Identify which cell holds the provided text, then report its (x, y) central coordinate. 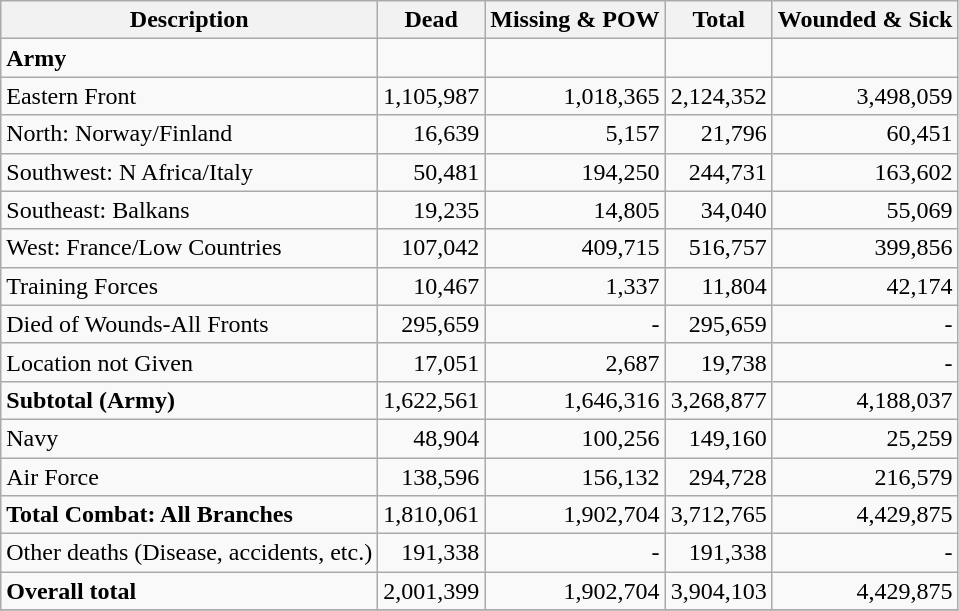
55,069 (865, 210)
Subtotal (Army) (190, 400)
138,596 (432, 477)
Training Forces (190, 286)
60,451 (865, 134)
Died of Wounds-All Fronts (190, 324)
1,646,316 (575, 400)
17,051 (432, 362)
Description (190, 20)
50,481 (432, 172)
Southeast: Balkans (190, 210)
399,856 (865, 248)
1,337 (575, 286)
4,188,037 (865, 400)
14,805 (575, 210)
516,757 (718, 248)
3,904,103 (718, 591)
Missing & POW (575, 20)
Army (190, 58)
3,268,877 (718, 400)
2,687 (575, 362)
North: Norway/Finland (190, 134)
34,040 (718, 210)
100,256 (575, 438)
48,904 (432, 438)
19,235 (432, 210)
5,157 (575, 134)
16,639 (432, 134)
West: France/Low Countries (190, 248)
294,728 (718, 477)
Total (718, 20)
1,105,987 (432, 96)
216,579 (865, 477)
Wounded & Sick (865, 20)
194,250 (575, 172)
Dead (432, 20)
10,467 (432, 286)
21,796 (718, 134)
2,124,352 (718, 96)
1,810,061 (432, 515)
107,042 (432, 248)
19,738 (718, 362)
Air Force (190, 477)
409,715 (575, 248)
163,602 (865, 172)
11,804 (718, 286)
Location not Given (190, 362)
Southwest: N Africa/Italy (190, 172)
244,731 (718, 172)
Other deaths (Disease, accidents, etc.) (190, 553)
42,174 (865, 286)
25,259 (865, 438)
156,132 (575, 477)
Overall total (190, 591)
3,498,059 (865, 96)
3,712,765 (718, 515)
Total Combat: All Branches (190, 515)
2,001,399 (432, 591)
1,018,365 (575, 96)
1,622,561 (432, 400)
149,160 (718, 438)
Navy (190, 438)
Eastern Front (190, 96)
